Pinpoint the cell where the given text exists, returning its (X, Y) midpoint coordinate. 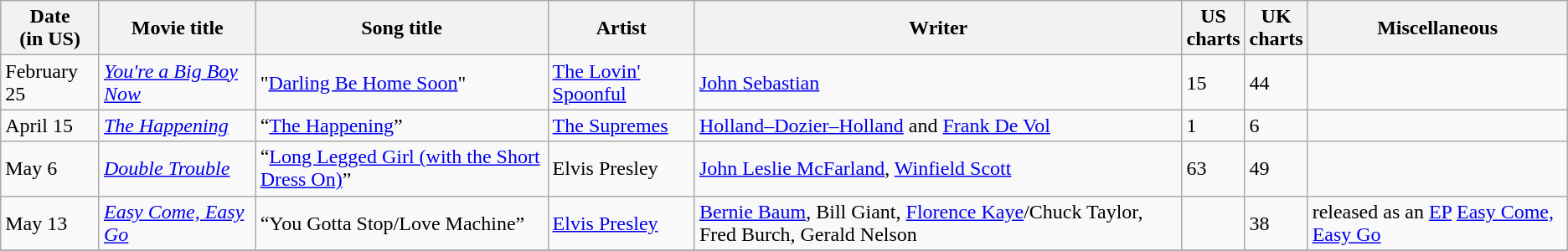
"Darling Be Home Soon" (402, 82)
The Happening (178, 125)
“The Happening” (402, 125)
Easy Come, Easy Go (178, 223)
Miscellaneous (1437, 28)
You're a Big Boy Now (178, 82)
May 13 (50, 223)
6 (1277, 125)
Holland–Dozier–Holland and Frank De Vol (938, 125)
John Sebastian (938, 82)
Date(in US) (50, 28)
Artist (622, 28)
38 (1277, 223)
44 (1277, 82)
Movie title (178, 28)
April 15 (50, 125)
Song title (402, 28)
February 25 (50, 82)
John Leslie McFarland, Winfield Scott (938, 169)
1 (1213, 125)
63 (1213, 169)
Bernie Baum, Bill Giant, Florence Kaye/Chuck Taylor, Fred Burch, Gerald Nelson (938, 223)
released as an EP Easy Come, Easy Go (1437, 223)
“Long Legged Girl (with the Short Dress On)” (402, 169)
The Supremes (622, 125)
49 (1277, 169)
May 6 (50, 169)
UKcharts (1277, 28)
“You Gotta Stop/Love Machine” (402, 223)
Double Trouble (178, 169)
Writer (938, 28)
US charts (1213, 28)
The Lovin' Spoonful (622, 82)
15 (1213, 82)
